Determine the [X, Y] coordinate at the center of the cell enclosing the given text.  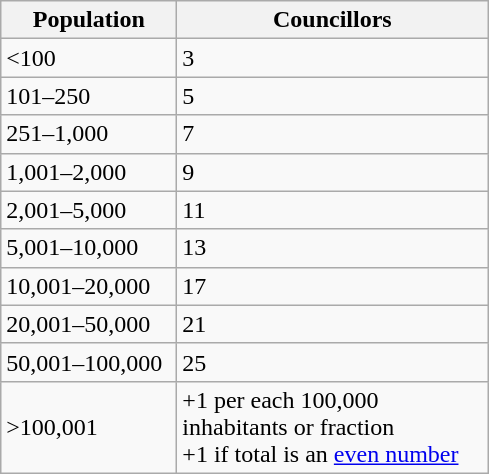
25 [332, 362]
20,001–50,000 [89, 324]
101–250 [89, 96]
50,001–100,000 [89, 362]
17 [332, 286]
9 [332, 172]
<100 [89, 58]
3 [332, 58]
21 [332, 324]
1,001–2,000 [89, 172]
+1 per each 100,000 inhabitants or fraction+1 if total is an even number [332, 427]
251–1,000 [89, 134]
>100,001 [89, 427]
Councillors [332, 20]
2,001–5,000 [89, 210]
10,001–20,000 [89, 286]
5,001–10,000 [89, 248]
7 [332, 134]
13 [332, 248]
5 [332, 96]
11 [332, 210]
Population [89, 20]
